Search for the cell housing the specified text and yield its (x, y) center coordinate. 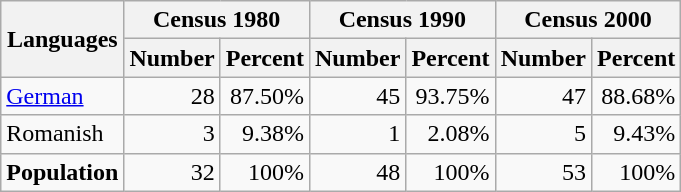
5 (543, 134)
28 (172, 96)
87.50% (264, 96)
3 (172, 134)
Languages (62, 39)
2.08% (450, 134)
88.68% (636, 96)
48 (357, 172)
1 (357, 134)
9.38% (264, 134)
53 (543, 172)
Census 2000 (588, 20)
93.75% (450, 96)
9.43% (636, 134)
32 (172, 172)
Census 1980 (217, 20)
45 (357, 96)
Population (62, 172)
47 (543, 96)
Census 1990 (402, 20)
German (62, 96)
Romanish (62, 134)
